Search for the cell housing the specified text and yield its (x, y) center coordinate. 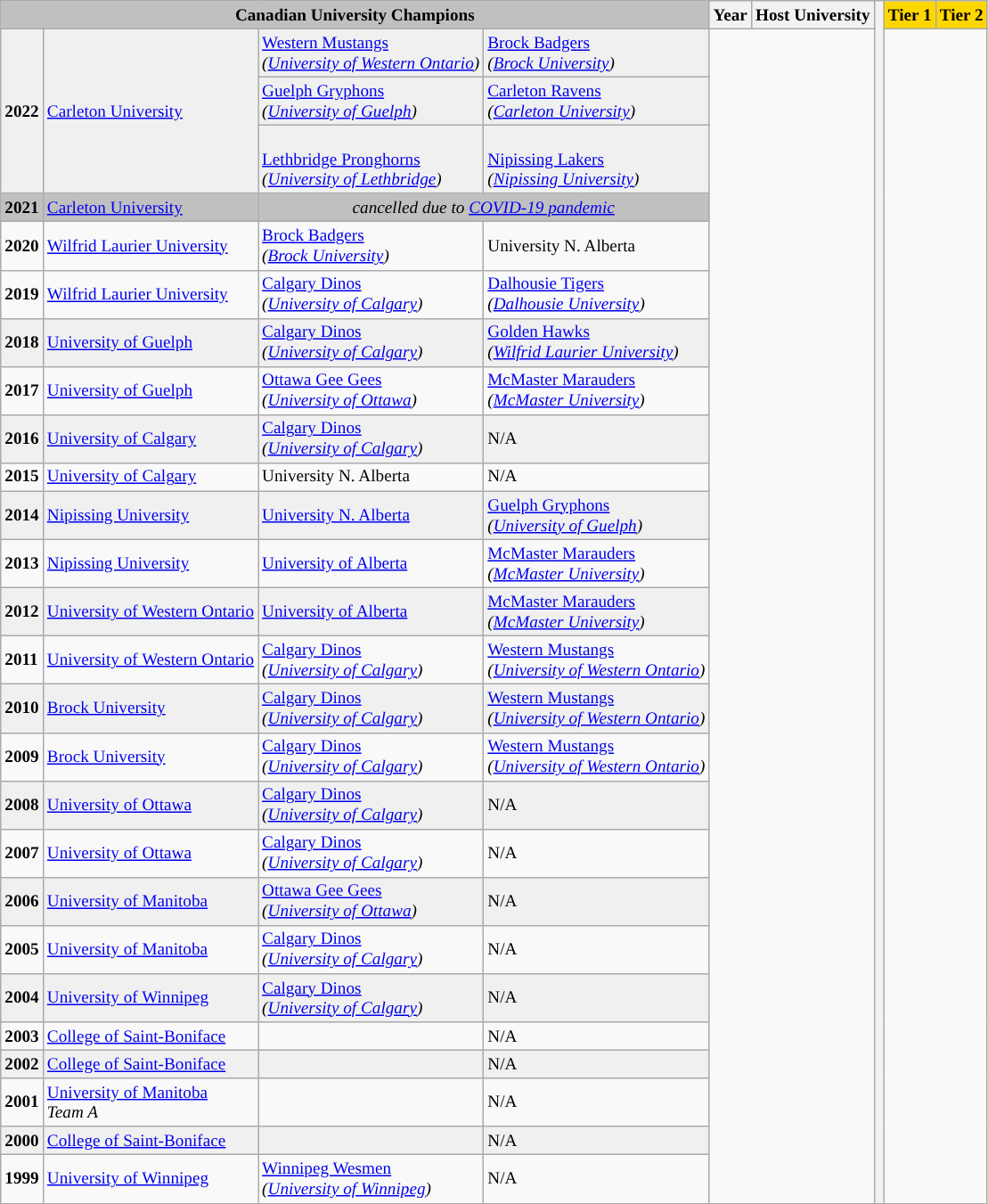
2017 (22, 390)
2001 (22, 1102)
2010 (22, 708)
2009 (22, 757)
Host University (812, 15)
2016 (22, 438)
2002 (22, 1064)
University of ManitobaTeam A (150, 1102)
2013 (22, 563)
Golden Hawks(Wilfrid Laurier University) (597, 342)
Nipissing Lakers(Nipissing University) (597, 159)
2012 (22, 611)
2003 (22, 1036)
1999 (22, 1179)
cancelled due to COVID-19 pandemic (484, 208)
2007 (22, 853)
2011 (22, 660)
Year (731, 15)
2004 (22, 997)
2015 (22, 477)
2021 (22, 208)
2014 (22, 515)
2000 (22, 1141)
2022 (22, 111)
2008 (22, 805)
2019 (22, 294)
2018 (22, 342)
Dalhousie Tigers(Dalhousie University) (597, 294)
2020 (22, 246)
Lethbridge Pronghorns(University of Lethbridge) (371, 159)
2005 (22, 949)
Canadian University Champions (355, 15)
Carleton Ravens(Carleton University) (597, 101)
Tier 1 (910, 15)
2006 (22, 901)
Winnipeg Wesmen(University of Winnipeg) (371, 1179)
Tier 2 (961, 15)
